Extract the (X, Y) coordinate from the center of the cell holding the provided text.  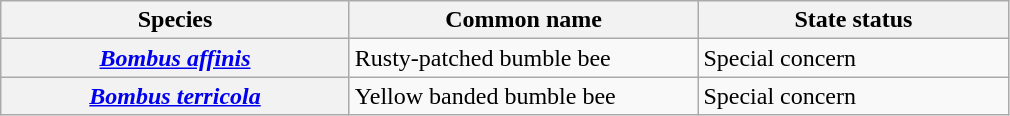
Rusty-patched bumble bee (524, 58)
Bombus affinis (176, 58)
Yellow banded bumble bee (524, 96)
Common name (524, 20)
Species (176, 20)
State status (854, 20)
Bombus terricola (176, 96)
